Scan for the cell matching the given text and deliver its [X, Y] coordinate at center. 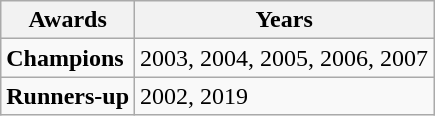
Years [284, 20]
Awards [68, 20]
2002, 2019 [284, 96]
Runners-up [68, 96]
Champions [68, 58]
2003, 2004, 2005, 2006, 2007 [284, 58]
